Identify which cell holds the provided text, then report its (x, y) central coordinate. 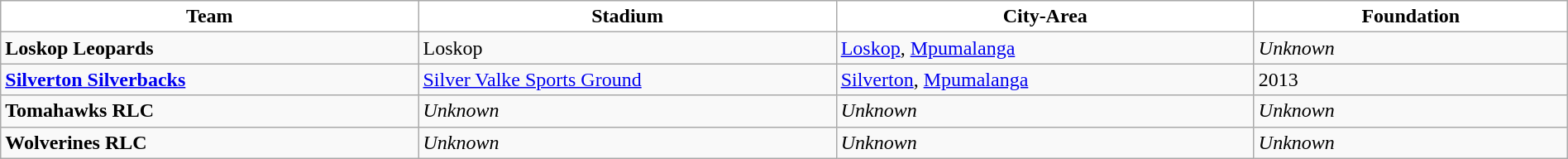
Wolverines RLC (210, 142)
Tomahawks RLC (210, 111)
Silver Valke Sports Ground (627, 79)
2013 (1411, 79)
City-Area (1045, 17)
Silverton, Mpumalanga (1045, 79)
Loskop Leopards (210, 48)
Loskop (627, 48)
Loskop, Mpumalanga (1045, 48)
Foundation (1411, 17)
Team (210, 17)
Stadium (627, 17)
Silverton Silverbacks (210, 79)
